Search for the cell housing the specified text and yield its (X, Y) center coordinate. 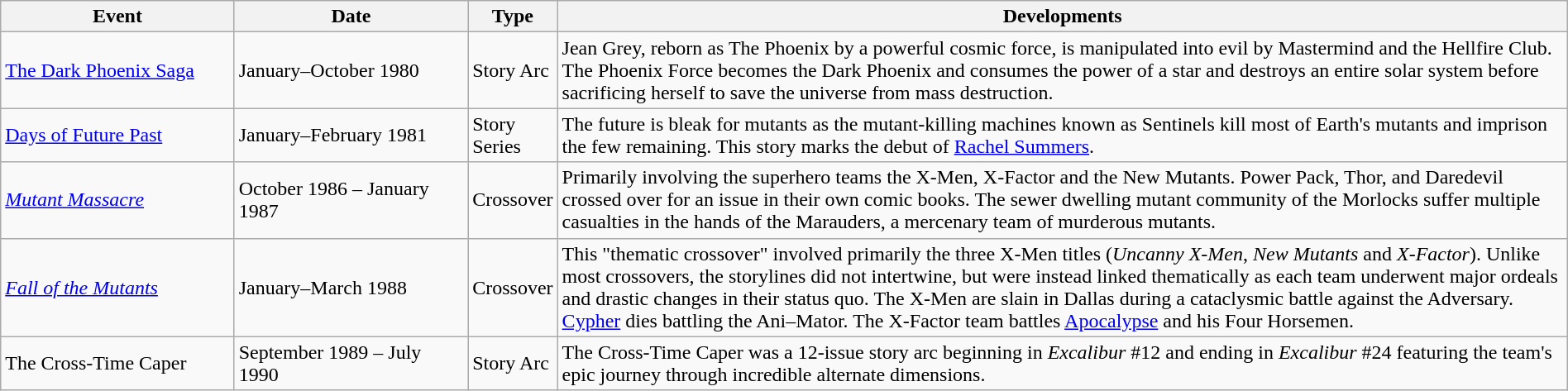
January–February 1981 (351, 136)
Story Series (513, 136)
Mutant Massacre (117, 200)
October 1986 – January 1987 (351, 200)
The Dark Phoenix Saga (117, 70)
January–March 1988 (351, 288)
January–October 1980 (351, 70)
Fall of the Mutants (117, 288)
Date (351, 17)
The Cross-Time Caper (117, 364)
September 1989 – July 1990 (351, 364)
Type (513, 17)
Developments (1062, 17)
Event (117, 17)
Days of Future Past (117, 136)
